Provide the (x, y) coordinate of the cell's center where the given text is located.  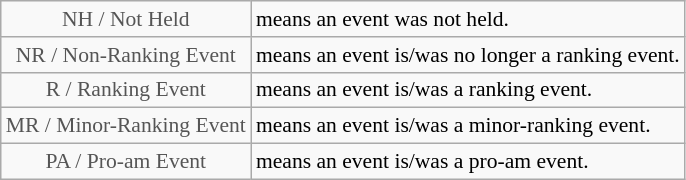
means an event is/was a minor-ranking event. (468, 126)
MR / Minor-Ranking Event (126, 126)
means an event was not held. (468, 19)
PA / Pro-am Event (126, 162)
means an event is/was no longer a ranking event. (468, 55)
NR / Non-Ranking Event (126, 55)
NH / Not Held (126, 19)
means an event is/was a ranking event. (468, 90)
means an event is/was a pro-am event. (468, 162)
R / Ranking Event (126, 90)
